Return the [X, Y] coordinate for the center point of the cell that contains the specified text.  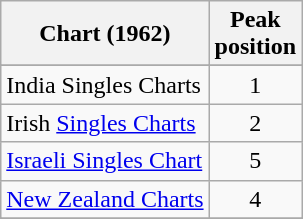
Israeli Singles Chart [105, 161]
Peakposition [255, 34]
New Zealand Charts [105, 199]
5 [255, 161]
4 [255, 199]
1 [255, 85]
Chart (1962) [105, 34]
2 [255, 123]
India Singles Charts [105, 85]
Irish Singles Charts [105, 123]
